Scan for the cell matching the given text and deliver its [X, Y] coordinate at center. 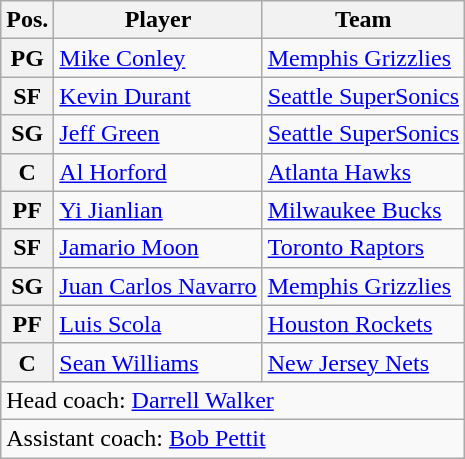
Player [158, 20]
Toronto Raptors [363, 248]
Atlanta Hawks [363, 172]
Pos. [28, 20]
New Jersey Nets [363, 362]
Houston Rockets [363, 324]
PG [28, 58]
Team [363, 20]
Luis Scola [158, 324]
Sean Williams [158, 362]
Juan Carlos Navarro [158, 286]
Kevin Durant [158, 96]
Milwaukee Bucks [363, 210]
Head coach: Darrell Walker [233, 400]
Al Horford [158, 172]
Assistant coach: Bob Pettit [233, 438]
Yi Jianlian [158, 210]
Mike Conley [158, 58]
Jeff Green [158, 134]
Jamario Moon [158, 248]
